Provide the [x, y] coordinate of the cell's center where the given text is located.  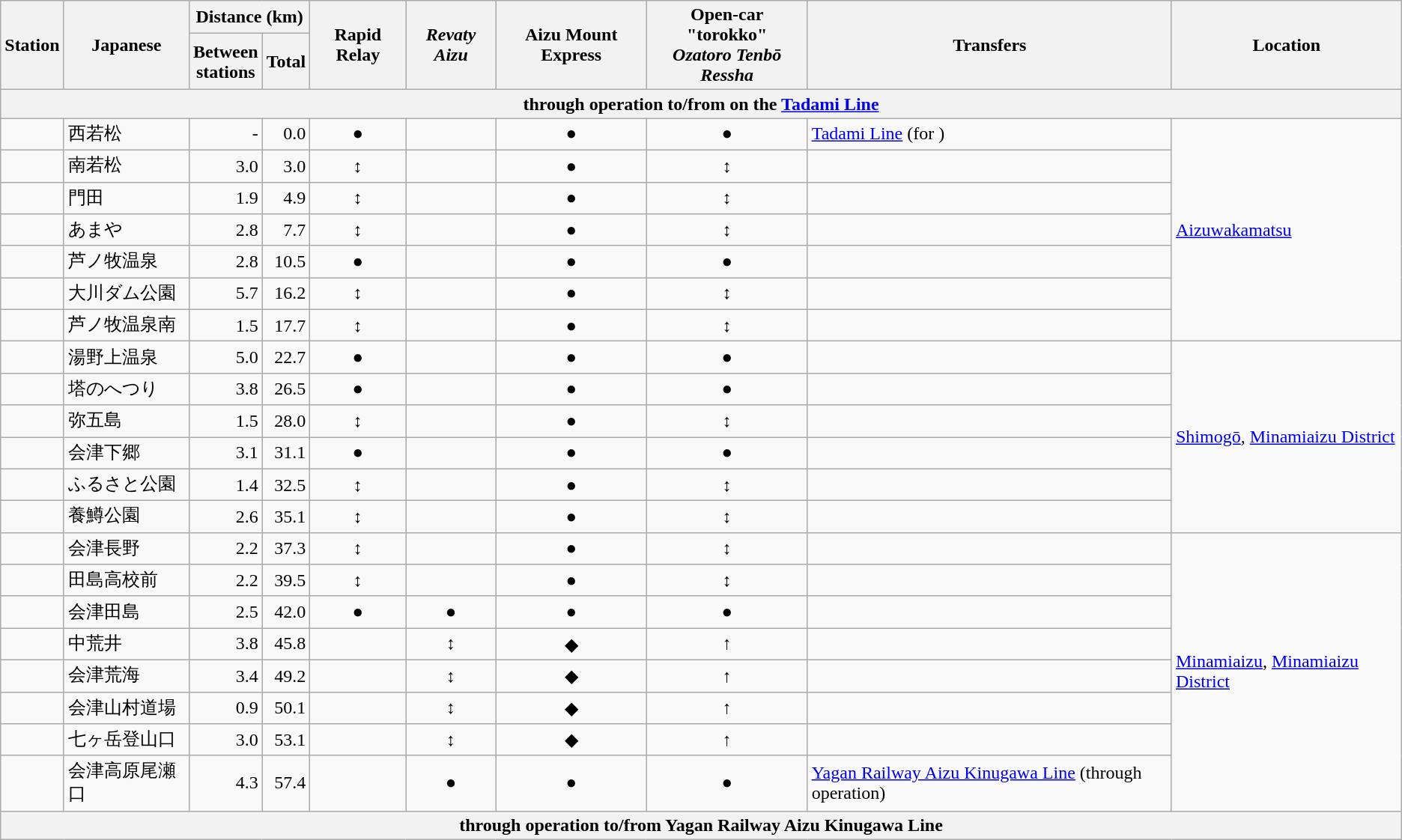
会津荒海 [126, 675]
50.1 [286, 708]
26.5 [286, 389]
53.1 [286, 740]
田島高校前 [126, 581]
through operation to/from Yagan Railway Aizu Kinugawa Line [701, 825]
Tadami Line (for ) [989, 135]
42.0 [286, 612]
芦ノ牧温泉南 [126, 325]
七ヶ岳登山口 [126, 740]
Transfers [989, 45]
- [225, 135]
17.7 [286, 325]
Aizuwakamatsu [1287, 230]
3.4 [225, 675]
1.9 [225, 198]
31.1 [286, 454]
会津山村道場 [126, 708]
Japanese [126, 45]
2.5 [225, 612]
0.9 [225, 708]
28.0 [286, 421]
Betweenstations [225, 61]
Shimogō, Minamiaizu District [1287, 437]
Minamiaizu, Minamiaizu District [1287, 672]
西若松 [126, 135]
Revaty Aizu [451, 45]
Location [1287, 45]
Station [32, 45]
Rapid Relay [358, 45]
22.7 [286, 358]
あまや [126, 231]
37.3 [286, 548]
湯野上温泉 [126, 358]
39.5 [286, 581]
3.1 [225, 454]
4.3 [225, 783]
10.5 [286, 262]
57.4 [286, 783]
弥五島 [126, 421]
中荒井 [126, 644]
35.1 [286, 517]
Aizu Mount Express [571, 45]
2.6 [225, 517]
1.4 [225, 485]
16.2 [286, 293]
門田 [126, 198]
南若松 [126, 166]
塔のへつり [126, 389]
Yagan Railway Aizu Kinugawa Line (through operation) [989, 783]
5.7 [225, 293]
45.8 [286, 644]
7.7 [286, 231]
会津田島 [126, 612]
会津下郷 [126, 454]
会津高原尾瀬口 [126, 783]
49.2 [286, 675]
会津長野 [126, 548]
through operation to/from on the Tadami Line [701, 104]
0.0 [286, 135]
芦ノ牧温泉 [126, 262]
大川ダム公園 [126, 293]
32.5 [286, 485]
養鱒公園 [126, 517]
ふるさと公園 [126, 485]
4.9 [286, 198]
Distance (km) [249, 17]
5.0 [225, 358]
Open-car"torokko"Ozatoro Tenbō Ressha [726, 45]
Total [286, 61]
